Provide the [X, Y] coordinate of the cell's center where the given text is located.  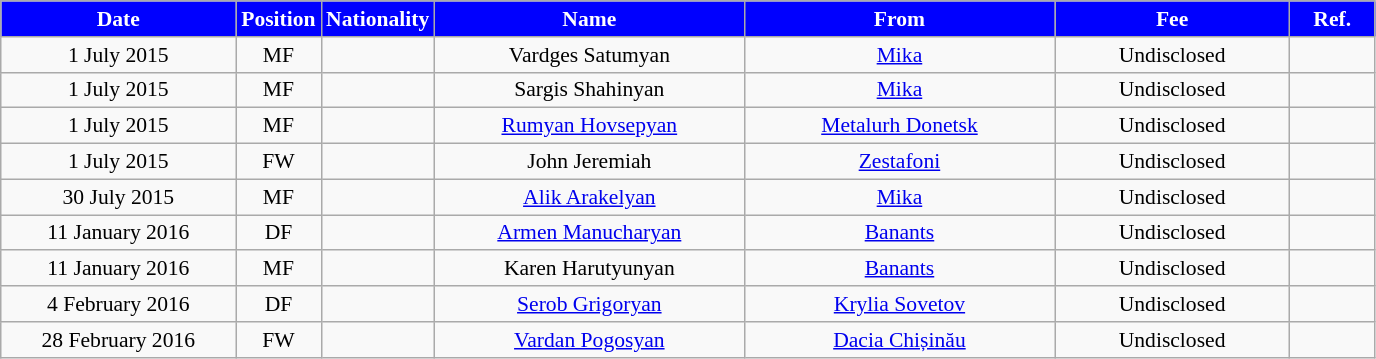
Date [118, 19]
Krylia Sovetov [899, 304]
From [899, 19]
Serob Grigoryan [589, 304]
Nationality [378, 19]
Alik Arakelyan [589, 197]
Rumyan Hovsepyan [589, 126]
Ref. [1332, 19]
Vardges Satumyan [589, 55]
Dacia Chișinău [899, 340]
Fee [1172, 19]
Armen Manucharyan [589, 233]
28 February 2016 [118, 340]
Vardan Pogosyan [589, 340]
Zestafoni [899, 162]
Karen Harutyunyan [589, 269]
Position [278, 19]
4 February 2016 [118, 304]
John Jeremiah [589, 162]
Sargis Shahinyan [589, 90]
30 July 2015 [118, 197]
Name [589, 19]
Metalurh Donetsk [899, 126]
